Locate the cell with the specified text and output its (x, y) center coordinate. 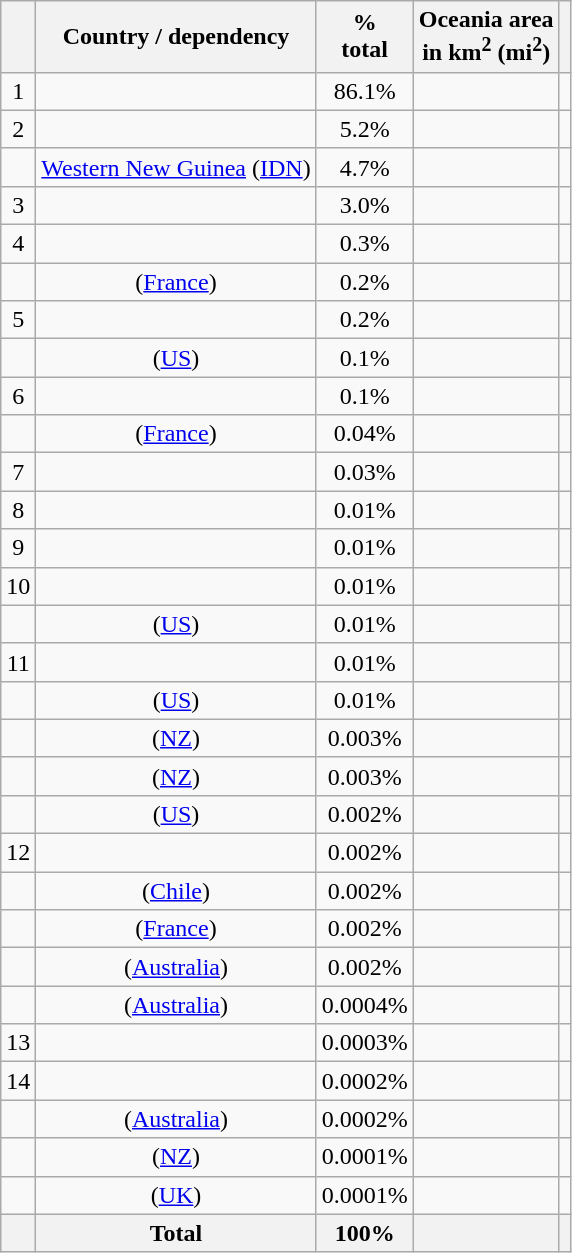
2 (18, 129)
7 (18, 472)
9 (18, 548)
0.03% (364, 472)
Country / dependency (176, 37)
1 (18, 91)
100% (364, 1233)
13 (18, 1043)
5 (18, 320)
5.2% (364, 129)
(UK) (176, 1195)
3.0% (364, 205)
11 (18, 662)
86.1% (364, 91)
%total (364, 37)
4.7% (364, 167)
0.0004% (364, 1005)
0.0003% (364, 1043)
Oceania areain km2 (mi2) (486, 37)
12 (18, 853)
3 (18, 205)
6 (18, 396)
(Chile) (176, 891)
10 (18, 586)
14 (18, 1081)
0.04% (364, 434)
8 (18, 510)
0.3% (364, 244)
Total (176, 1233)
4 (18, 244)
Western New Guinea (IDN) (176, 167)
